Capture the cell that displays the provided text and extract its [x, y] central coordinate. 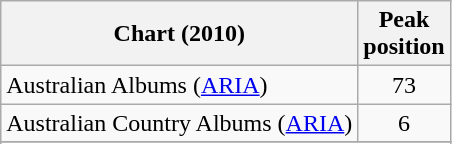
Australian Country Albums (ARIA) [180, 123]
6 [404, 123]
73 [404, 85]
Australian Albums (ARIA) [180, 85]
Chart (2010) [180, 34]
Peakposition [404, 34]
